Locate the cell with the specified text and output its [X, Y] center coordinate. 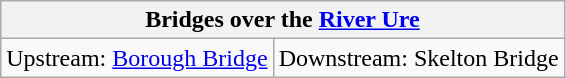
Downstream: Skelton Bridge [418, 58]
Bridges over the River Ure [282, 20]
Upstream: Borough Bridge [137, 58]
